Find where the given text appears and provide that cell's center as [X, Y] coordinate. 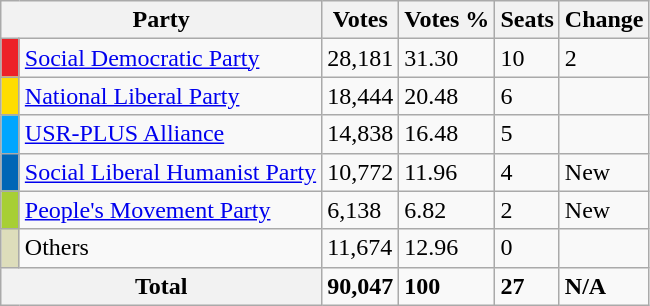
90,047 [360, 286]
Votes [360, 20]
Party [162, 20]
16.48 [447, 134]
4 [527, 172]
6.82 [447, 210]
6,138 [360, 210]
28,181 [360, 58]
5 [527, 134]
Total [162, 286]
10 [527, 58]
20.48 [447, 96]
Others [170, 248]
Change [604, 20]
100 [447, 286]
12.96 [447, 248]
14,838 [360, 134]
0 [527, 248]
Seats [527, 20]
USR-PLUS Alliance [170, 134]
11.96 [447, 172]
People's Movement Party [170, 210]
Votes % [447, 20]
National Liberal Party [170, 96]
N/A [604, 286]
6 [527, 96]
10,772 [360, 172]
Social Liberal Humanist Party [170, 172]
11,674 [360, 248]
18,444 [360, 96]
Social Democratic Party [170, 58]
27 [527, 286]
31.30 [447, 58]
